Scan for the cell matching the given text and deliver its (X, Y) coordinate at center. 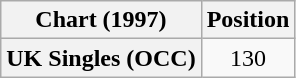
UK Singles (OCC) (101, 58)
Position (248, 20)
130 (248, 58)
Chart (1997) (101, 20)
